Find where the given text appears and provide that cell's center as (x, y) coordinate. 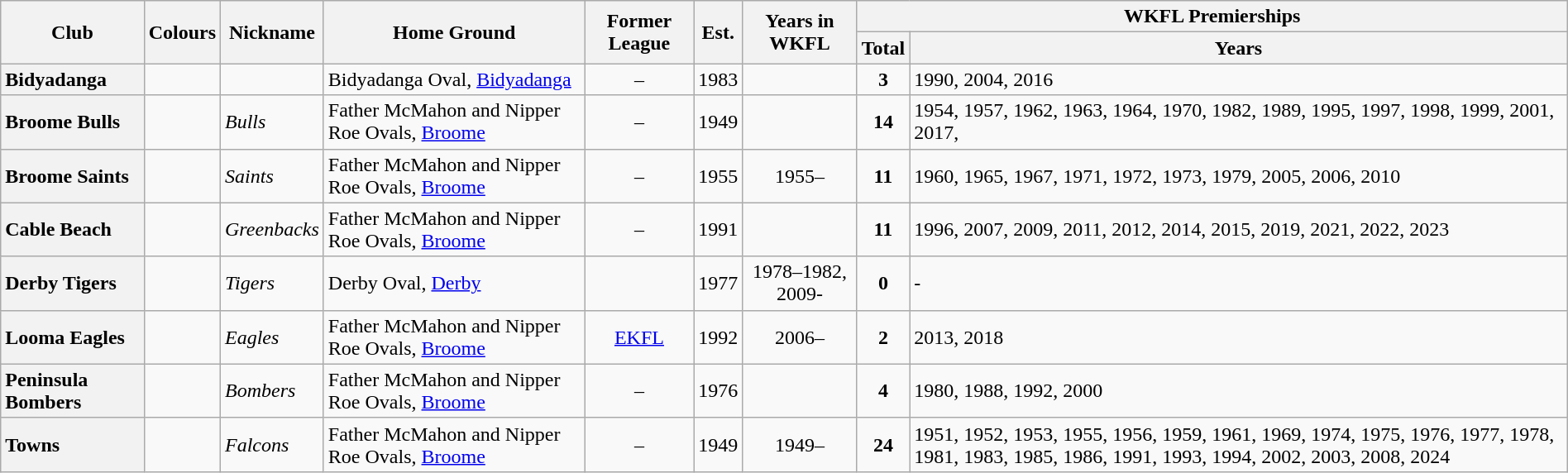
4 (883, 390)
1955– (800, 175)
Peninsula Bombers (73, 390)
Colours (182, 32)
Years in WKFL (800, 32)
3 (883, 79)
Greenbacks (273, 230)
Broome Saints (73, 175)
1996, 2007, 2009, 2011, 2012, 2014, 2015, 2019, 2021, 2022, 2023 (1239, 230)
1955 (718, 175)
1951, 1952, 1953, 1955, 1956, 1959, 1961, 1969, 1974, 1975, 1976, 1977, 1978, 1981, 1983, 1985, 1986, 1991, 1993, 1994, 2002, 2003, 2008, 2024 (1239, 445)
Former League (639, 32)
1990, 2004, 2016 (1239, 79)
Nickname (273, 32)
Tigers (273, 283)
1954, 1957, 1962, 1963, 1964, 1970, 1982, 1989, 1995, 1997, 1998, 1999, 2001, 2017, (1239, 122)
Bulls (273, 122)
Club (73, 32)
1949– (800, 445)
Towns (73, 445)
Bombers (273, 390)
1976 (718, 390)
Bidyadanga Oval, Bidyadanga (454, 79)
Derby Oval, Derby (454, 283)
1992 (718, 337)
2013, 2018 (1239, 337)
WKFL Premierships (1212, 17)
1977 (718, 283)
14 (883, 122)
Home Ground (454, 32)
Derby Tigers (73, 283)
Looma Eagles (73, 337)
0 (883, 283)
Total (883, 48)
Cable Beach (73, 230)
Bidyadanga (73, 79)
- (1239, 283)
1978–1982, 2009- (800, 283)
Eagles (273, 337)
1960, 1965, 1967, 1971, 1972, 1973, 1979, 2005, 2006, 2010 (1239, 175)
EKFL (639, 337)
Years (1239, 48)
Falcons (273, 445)
Broome Bulls (73, 122)
1991 (718, 230)
24 (883, 445)
Saints (273, 175)
2006– (800, 337)
Est. (718, 32)
1980, 1988, 1992, 2000 (1239, 390)
2 (883, 337)
1983 (718, 79)
